Pinpoint the cell where the given text exists, returning its (X, Y) midpoint coordinate. 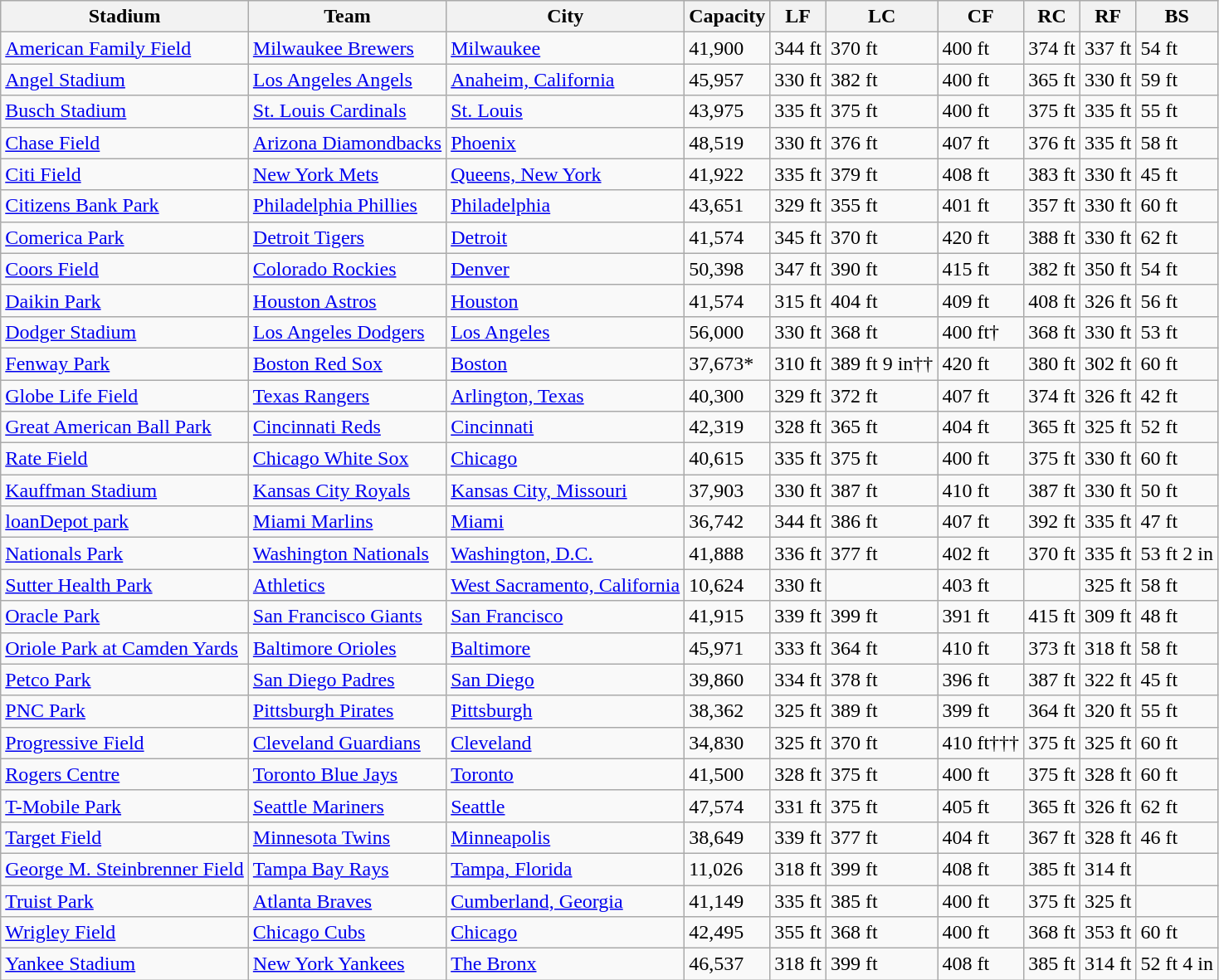
Great American Ball Park (124, 427)
43,651 (727, 206)
Seattle (566, 806)
Boston (566, 363)
380 ft (1052, 363)
309 ft (1108, 617)
372 ft (881, 396)
Dodger Stadium (124, 332)
Tampa Bay Rays (347, 869)
401 ft (981, 206)
Washington, D.C. (566, 553)
New York Mets (347, 174)
Athletics (347, 585)
331 ft (798, 806)
48,519 (727, 143)
353 ft (1108, 933)
Fenway Park (124, 363)
405 ft (981, 806)
410 ft††† (981, 743)
Citi Field (124, 174)
Nationals Park (124, 553)
Los Angeles Dodgers (347, 332)
San Diego Padres (347, 680)
Target Field (124, 837)
Baltimore (566, 648)
loanDepot park (124, 522)
403 ft (981, 585)
T-Mobile Park (124, 806)
347 ft (798, 269)
Chicago White Sox (347, 459)
Chase Field (124, 143)
11,026 (727, 869)
39,860 (727, 680)
West Sacramento, California (566, 585)
American Family Field (124, 48)
Progressive Field (124, 743)
Philadelphia Phillies (347, 206)
Oriole Park at Camden Yards (124, 648)
Miami Marlins (347, 522)
334 ft (798, 680)
Miami (566, 522)
City (566, 17)
386 ft (881, 522)
378 ft (881, 680)
BS (1177, 17)
Comerica Park (124, 237)
Tampa, Florida (566, 869)
LC (881, 17)
390 ft (881, 269)
37,903 (727, 490)
52 ft 4 in (1177, 964)
34,830 (727, 743)
337 ft (1108, 48)
Arlington, Texas (566, 396)
Milwaukee (566, 48)
Rogers Centre (124, 774)
42,495 (727, 933)
Sutter Health Park (124, 585)
Wrigley Field (124, 933)
392 ft (1052, 522)
Texas Rangers (347, 396)
59 ft (1177, 80)
Cleveland Guardians (347, 743)
Minneapolis (566, 837)
St. Louis (566, 111)
Detroit Tigers (347, 237)
Capacity (727, 17)
Los Angeles Angels (347, 80)
37,673* (727, 363)
10,624 (727, 585)
383 ft (1052, 174)
41,915 (727, 617)
47,574 (727, 806)
Team (347, 17)
Pittsburgh Pirates (347, 711)
53 ft (1177, 332)
315 ft (798, 300)
38,362 (727, 711)
46 ft (1177, 837)
San Diego (566, 680)
45,971 (727, 648)
42 ft (1177, 396)
52 ft (1177, 427)
New York Yankees (347, 964)
Busch Stadium (124, 111)
Yankee Stadium (124, 964)
41,922 (727, 174)
The Bronx (566, 964)
302 ft (1108, 363)
389 ft (881, 711)
38,649 (727, 837)
Houston (566, 300)
Daikin Park (124, 300)
46,537 (727, 964)
379 ft (881, 174)
Globe Life Field (124, 396)
56 ft (1177, 300)
Angel Stadium (124, 80)
Pittsburgh (566, 711)
Milwaukee Brewers (347, 48)
PNC Park (124, 711)
50,398 (727, 269)
Chicago Cubs (347, 933)
396 ft (981, 680)
41,149 (727, 900)
Denver (566, 269)
310 ft (798, 363)
George M. Steinbrenner Field (124, 869)
41,900 (727, 48)
Citizens Bank Park (124, 206)
53 ft 2 in (1177, 553)
350 ft (1108, 269)
48 ft (1177, 617)
RF (1108, 17)
Phoenix (566, 143)
San Francisco Giants (347, 617)
333 ft (798, 648)
40,300 (727, 396)
RC (1052, 17)
Stadium (124, 17)
409 ft (981, 300)
43,975 (727, 111)
San Francisco (566, 617)
320 ft (1108, 711)
Los Angeles (566, 332)
Oracle Park (124, 617)
St. Louis Cardinals (347, 111)
56,000 (727, 332)
Anaheim, California (566, 80)
Queens, New York (566, 174)
Colorado Rockies (347, 269)
Cumberland, Georgia (566, 900)
36,742 (727, 522)
47 ft (1177, 522)
Minnesota Twins (347, 837)
50 ft (1177, 490)
Kauffman Stadium (124, 490)
41,500 (727, 774)
Arizona Diamondbacks (347, 143)
Philadelphia (566, 206)
Truist Park (124, 900)
CF (981, 17)
42,319 (727, 427)
45,957 (727, 80)
336 ft (798, 553)
Baltimore Orioles (347, 648)
Coors Field (124, 269)
Cleveland (566, 743)
357 ft (1052, 206)
388 ft (1052, 237)
Rate Field (124, 459)
373 ft (1052, 648)
Boston Red Sox (347, 363)
322 ft (1108, 680)
Kansas City, Missouri (566, 490)
Cincinnati Reds (347, 427)
Washington Nationals (347, 553)
Seattle Mariners (347, 806)
Toronto (566, 774)
400 ft† (981, 332)
Cincinnati (566, 427)
Detroit (566, 237)
367 ft (1052, 837)
40,615 (727, 459)
389 ft 9 in†† (881, 363)
Atlanta Braves (347, 900)
41,888 (727, 553)
345 ft (798, 237)
Houston Astros (347, 300)
LF (798, 17)
Kansas City Royals (347, 490)
391 ft (981, 617)
Petco Park (124, 680)
402 ft (981, 553)
Toronto Blue Jays (347, 774)
